Scan for the cell matching the given text and deliver its (x, y) coordinate at center. 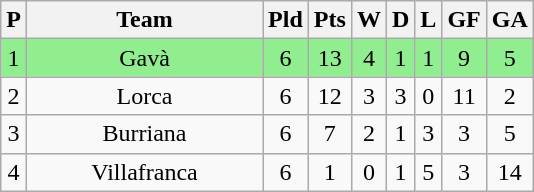
L (428, 20)
11 (464, 96)
Villafranca (144, 172)
Burriana (144, 134)
W (368, 20)
Lorca (144, 96)
Pts (330, 20)
GA (510, 20)
P (14, 20)
9 (464, 58)
Team (144, 20)
14 (510, 172)
13 (330, 58)
GF (464, 20)
12 (330, 96)
7 (330, 134)
Pld (286, 20)
Gavà (144, 58)
D (400, 20)
